For the text-containing cell, return its midpoint in [X, Y] coordinate format. 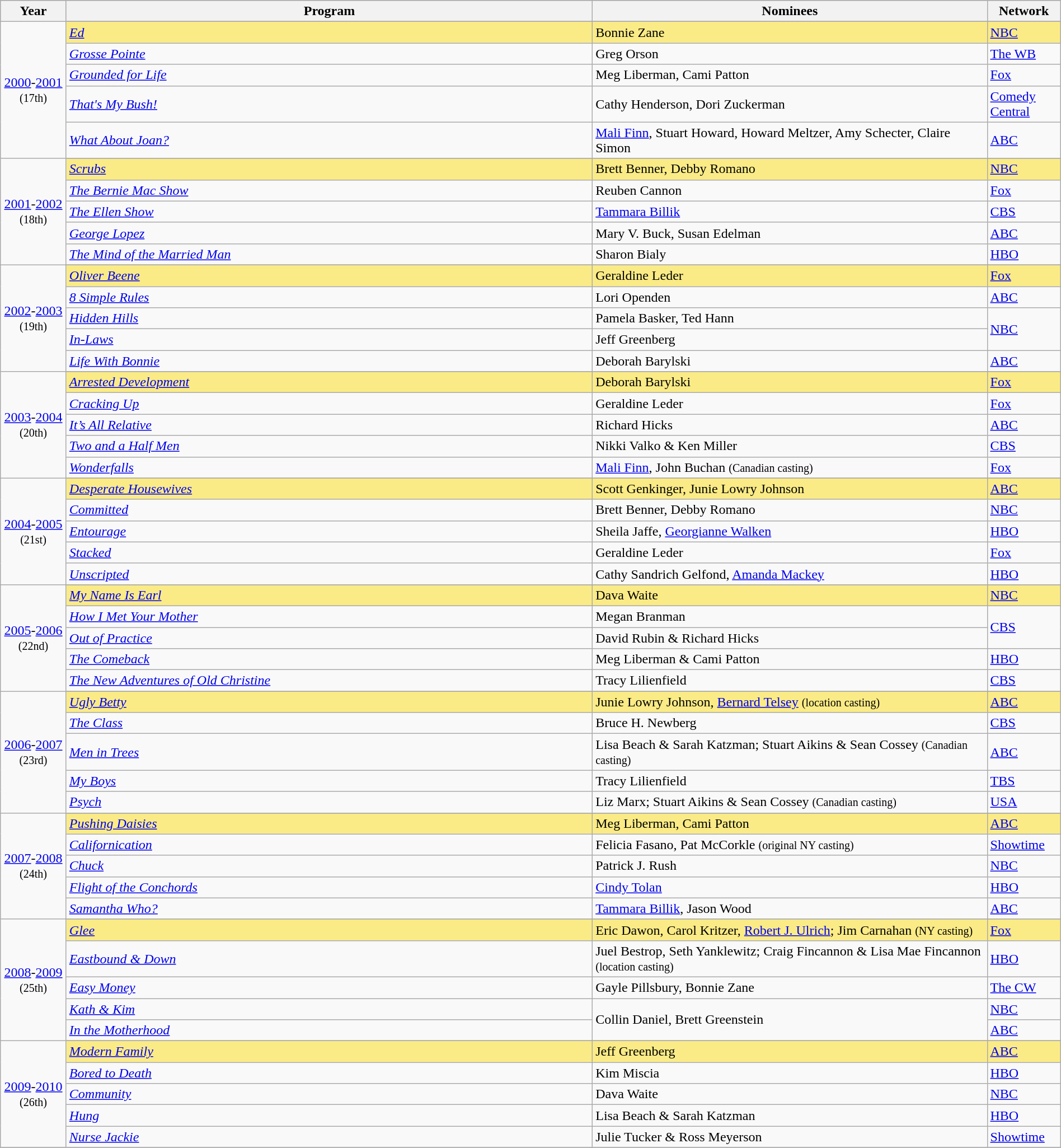
Ugly Betty [329, 702]
Psych [329, 802]
Collin Daniel, Brett Greenstein [790, 1020]
2004-2005(21st) [34, 531]
Californication [329, 845]
Cindy Tolan [790, 887]
Entourage [329, 531]
My Name Is Earl [329, 595]
Year [34, 11]
Gayle Pillsbury, Bonnie Zane [790, 987]
The CW [1024, 987]
Mary V. Buck, Susan Edelman [790, 233]
What About Joan? [329, 140]
Grosse Pointe [329, 54]
Flight of the Conchords [329, 887]
The Bernie Mac Show [329, 190]
Lori Openden [790, 297]
Committed [329, 510]
Bored to Death [329, 1073]
It’s All Relative [329, 425]
Samantha Who? [329, 908]
2002-2003(19th) [34, 318]
Richard Hicks [790, 425]
Cracking Up [329, 404]
In-Laws [329, 340]
Chuck [329, 866]
The Mind of the Married Man [329, 254]
My Boys [329, 781]
Junie Lowry Johnson, Bernard Telsey (location casting) [790, 702]
Meg Liberman & Cami Patton [790, 659]
Lisa Beach & Sarah Katzman [790, 1116]
Tammara Billik [790, 212]
Men in Trees [329, 752]
Wonderfalls [329, 467]
Nominees [790, 11]
Greg Orson [790, 54]
USA [1024, 802]
Lisa Beach & Sarah Katzman; Stuart Aikins & Sean Cossey (Canadian casting) [790, 752]
Eric Dawon, Carol Kritzer, Robert J. Ulrich; Jim Carnahan (NY casting) [790, 930]
Patrick J. Rush [790, 866]
Desperate Housewives [329, 489]
Reuben Cannon [790, 190]
Program [329, 11]
Tammara Billik, Jason Wood [790, 908]
Megan Branman [790, 616]
Stacked [329, 552]
Bruce H. Newberg [790, 723]
Cathy Sandrich Gelfond, Amanda Mackey [790, 574]
Easy Money [329, 987]
Liz Marx; Stuart Aikins & Sean Cossey (Canadian casting) [790, 802]
Pushing Daisies [329, 823]
Scott Genkinger, Junie Lowry Johnson [790, 489]
Oliver Beene [329, 275]
Arrested Development [329, 382]
Unscripted [329, 574]
2008-2009(25th) [34, 980]
Nurse Jackie [329, 1137]
David Rubin & Richard Hicks [790, 638]
2006-2007(23rd) [34, 752]
That's My Bush! [329, 104]
2003-2004(20th) [34, 425]
Two and a Half Men [329, 446]
Grounded for Life [329, 75]
Hidden Hills [329, 318]
Juel Bestrop, Seth Yanklewitz; Craig Fincannon & Lisa Mae Fincannon (location casting) [790, 958]
2000-2001(17th) [34, 90]
Scrubs [329, 169]
Sheila Jaffe, Georgianne Walken [790, 531]
George Lopez [329, 233]
Comedy Central [1024, 104]
TBS [1024, 781]
Out of Practice [329, 638]
Bonnie Zane [790, 32]
Mali Finn, Stuart Howard, Howard Meltzer, Amy Schecter, Claire Simon [790, 140]
Hung [329, 1116]
How I Met Your Mother [329, 616]
Kim Miscia [790, 1073]
The WB [1024, 54]
Pamela Basker, Ted Hann [790, 318]
Ed [329, 32]
Network [1024, 11]
Julie Tucker & Ross Meyerson [790, 1137]
The Ellen Show [329, 212]
2005-2006(22nd) [34, 638]
Cathy Henderson, Dori Zuckerman [790, 104]
Felicia Fasano, Pat McCorkle (original NY casting) [790, 845]
In the Motherhood [329, 1030]
The Class [329, 723]
Nikki Valko & Ken Miller [790, 446]
Mali Finn, John Buchan (Canadian casting) [790, 467]
Modern Family [329, 1052]
2001-2002(18th) [34, 212]
Eastbound & Down [329, 958]
The New Adventures of Old Christine [329, 681]
2007-2008(24th) [34, 866]
Life With Bonnie [329, 361]
2009-2010(26th) [34, 1094]
Community [329, 1094]
Sharon Bialy [790, 254]
The Comeback [329, 659]
Kath & Kim [329, 1009]
8 Simple Rules [329, 297]
Glee [329, 930]
